Scan for the cell matching the given text and deliver its [x, y] coordinate at center. 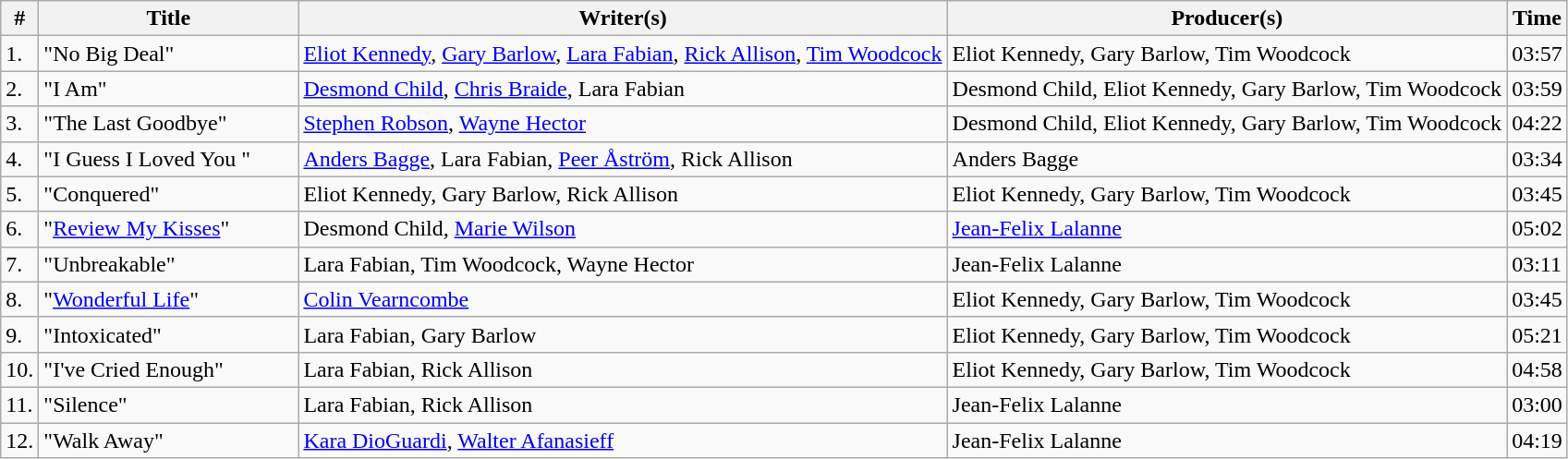
03:57 [1538, 54]
Time [1538, 18]
Writer(s) [623, 18]
Lara Fabian, Tim Woodcock, Wayne Hector [623, 264]
"Conquered" [168, 194]
5. [20, 194]
"Wonderful Life" [168, 299]
Lara Fabian, Gary Barlow [623, 334]
04:19 [1538, 441]
"No Big Deal" [168, 54]
Anders Bagge, Lara Fabian, Peer Åström, Rick Allison [623, 159]
10. [20, 369]
Stephen Robson, Wayne Hector [623, 124]
Desmond Child, Marie Wilson [623, 229]
03:34 [1538, 159]
Anders Bagge [1227, 159]
2. [20, 89]
Producer(s) [1227, 18]
"I Guess I Loved You " [168, 159]
11. [20, 405]
Eliot Kennedy, Gary Barlow, Rick Allison [623, 194]
4. [20, 159]
7. [20, 264]
"Intoxicated" [168, 334]
12. [20, 441]
6. [20, 229]
"The Last Goodbye" [168, 124]
# [20, 18]
03:00 [1538, 405]
04:22 [1538, 124]
05:21 [1538, 334]
"I've Cried Enough" [168, 369]
"Silence" [168, 405]
"I Am" [168, 89]
03:59 [1538, 89]
8. [20, 299]
04:58 [1538, 369]
9. [20, 334]
05:02 [1538, 229]
"Review My Kisses" [168, 229]
"Walk Away" [168, 441]
3. [20, 124]
1. [20, 54]
Colin Vearncombe [623, 299]
Eliot Kennedy, Gary Barlow, Lara Fabian, Rick Allison, Tim Woodcock [623, 54]
Title [168, 18]
03:11 [1538, 264]
"Unbreakable" [168, 264]
Kara DioGuardi, Walter Afanasieff [623, 441]
Desmond Child, Chris Braide, Lara Fabian [623, 89]
